Capture the cell that displays the provided text and extract its (x, y) central coordinate. 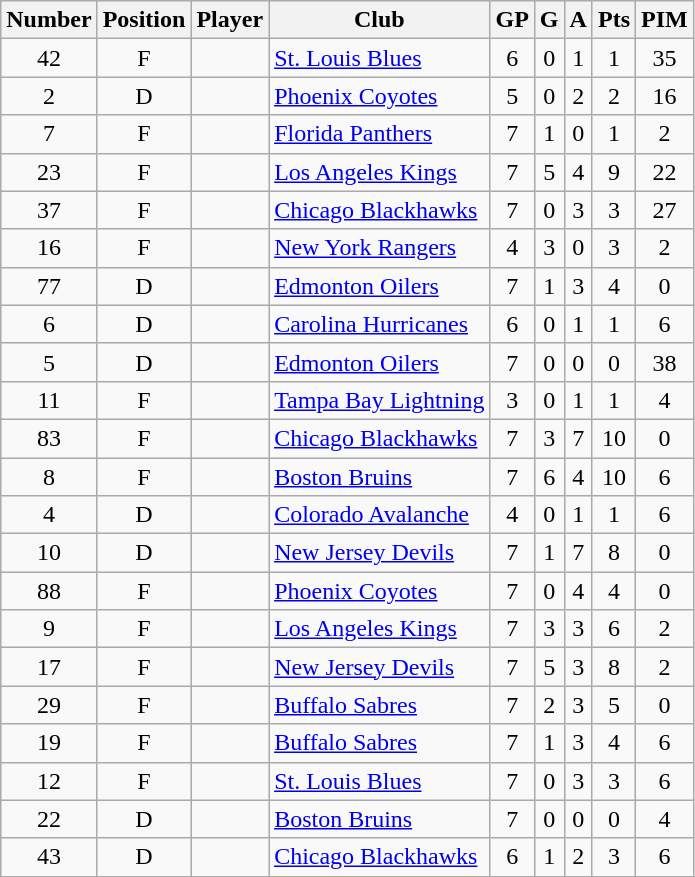
Colorado Avalanche (380, 515)
29 (49, 705)
Pts (614, 20)
GP (512, 20)
Club (380, 20)
37 (49, 210)
88 (49, 591)
Position (144, 20)
11 (49, 400)
38 (665, 362)
35 (665, 58)
43 (49, 857)
G (549, 20)
12 (49, 781)
19 (49, 743)
42 (49, 58)
Number (49, 20)
17 (49, 667)
Tampa Bay Lightning (380, 400)
83 (49, 438)
77 (49, 286)
23 (49, 172)
Carolina Hurricanes (380, 324)
Florida Panthers (380, 134)
A (578, 20)
Player (230, 20)
PIM (665, 20)
27 (665, 210)
New York Rangers (380, 248)
